Determine the [X, Y] coordinate at the center of the cell enclosing the given text.  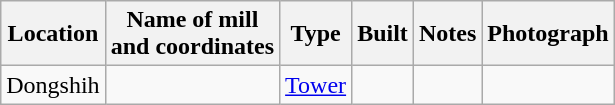
Photograph [548, 34]
Location [53, 34]
Tower [316, 85]
Built [383, 34]
Dongshih [53, 85]
Name of milland coordinates [192, 34]
Notes [447, 34]
Type [316, 34]
